From the cell containing the given text, extract its center point as [X, Y] coordinate. 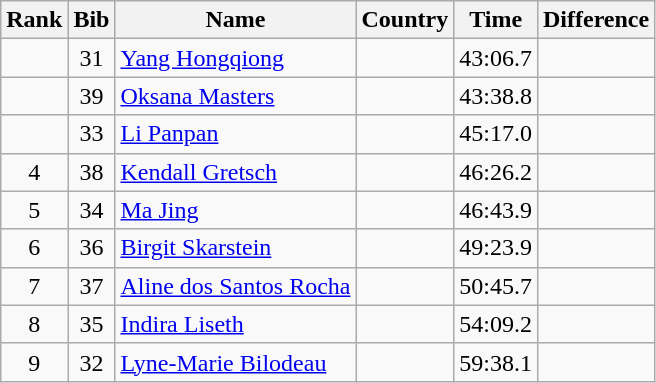
Aline dos Santos Rocha [236, 286]
54:09.2 [496, 324]
49:23.9 [496, 248]
38 [92, 172]
Yang Hongqiong [236, 58]
43:06.7 [496, 58]
6 [34, 248]
34 [92, 210]
36 [92, 248]
31 [92, 58]
43:38.8 [496, 96]
Difference [596, 20]
Time [496, 20]
39 [92, 96]
Ma Jing [236, 210]
Li Panpan [236, 134]
45:17.0 [496, 134]
Lyne-Marie Bilodeau [236, 362]
5 [34, 210]
9 [34, 362]
Indira Liseth [236, 324]
4 [34, 172]
32 [92, 362]
Rank [34, 20]
46:26.2 [496, 172]
Oksana Masters [236, 96]
35 [92, 324]
8 [34, 324]
Birgit Skarstein [236, 248]
7 [34, 286]
33 [92, 134]
59:38.1 [496, 362]
Country [405, 20]
Kendall Gretsch [236, 172]
50:45.7 [496, 286]
Name [236, 20]
46:43.9 [496, 210]
37 [92, 286]
Bib [92, 20]
